Capture the cell that displays the provided text and extract its (x, y) central coordinate. 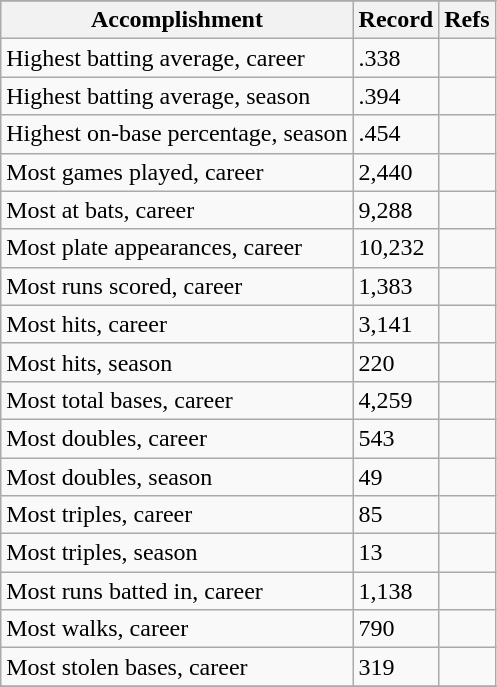
Most triples, career (177, 515)
220 (396, 362)
Most triples, season (177, 553)
1,383 (396, 286)
3,141 (396, 324)
Most plate appearances, career (177, 248)
Most at bats, career (177, 210)
790 (396, 629)
49 (396, 477)
.394 (396, 96)
Record (396, 20)
Most stolen bases, career (177, 667)
Refs (467, 20)
.454 (396, 134)
85 (396, 515)
Most runs scored, career (177, 286)
2,440 (396, 172)
Most doubles, season (177, 477)
543 (396, 438)
Highest on-base percentage, season (177, 134)
Most runs batted in, career (177, 591)
Highest batting average, career (177, 58)
Most doubles, career (177, 438)
Accomplishment (177, 20)
Most hits, season (177, 362)
Most hits, career (177, 324)
Most total bases, career (177, 400)
Most games played, career (177, 172)
319 (396, 667)
Most walks, career (177, 629)
10,232 (396, 248)
9,288 (396, 210)
13 (396, 553)
.338 (396, 58)
1,138 (396, 591)
4,259 (396, 400)
Highest batting average, season (177, 96)
